Return (X, Y) of the center of cell containing provided text 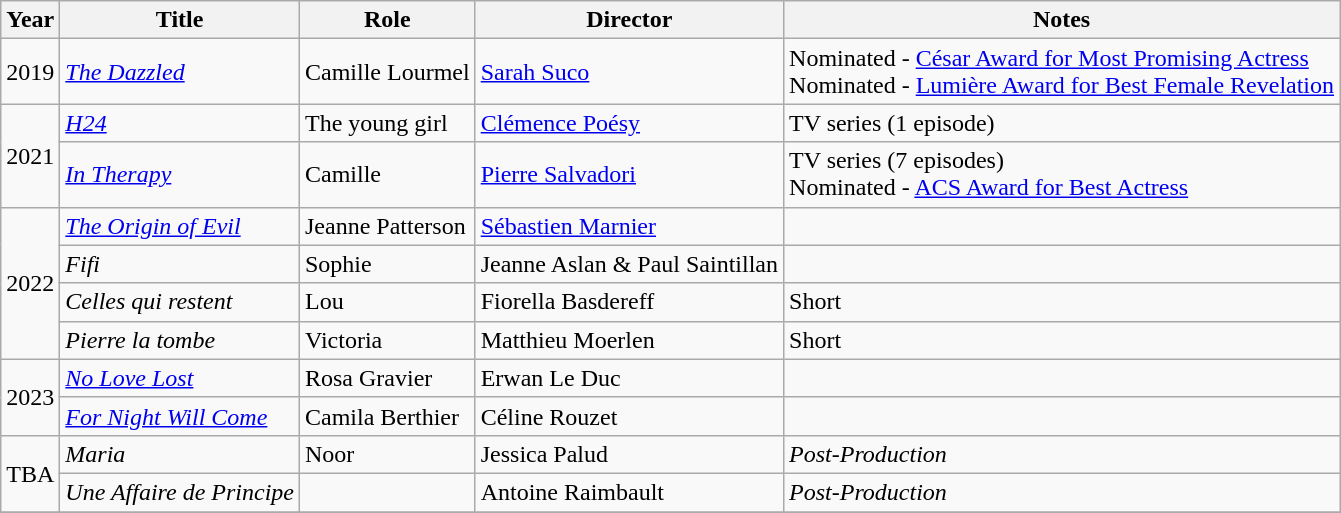
Camille Lourmel (387, 72)
Fiorella Basdereff (629, 302)
Une Affaire de Principe (180, 492)
Sébastien Marnier (629, 226)
Jeanne Aslan & Paul Saintillan (629, 264)
H24 (180, 123)
Jeanne Patterson (387, 226)
Camille (387, 174)
In Therapy (180, 174)
Pierre la tombe (180, 340)
The Origin of Evil (180, 226)
Clémence Poésy (629, 123)
2021 (30, 156)
Victoria (387, 340)
Notes (1062, 20)
The Dazzled (180, 72)
TBA (30, 473)
Maria (180, 454)
Sophie (387, 264)
Title (180, 20)
Céline Rouzet (629, 416)
Erwan Le Duc (629, 378)
Nominated - César Award for Most Promising ActressNominated - Lumière Award for Best Female Revelation (1062, 72)
TV series (1 episode) (1062, 123)
For Night Will Come (180, 416)
Role (387, 20)
2023 (30, 397)
Lou (387, 302)
Pierre Salvadori (629, 174)
Year (30, 20)
Antoine Raimbault (629, 492)
Rosa Gravier (387, 378)
Celles qui restent (180, 302)
Camila Berthier (387, 416)
Fifi (180, 264)
Jessica Palud (629, 454)
Sarah Suco (629, 72)
No Love Lost (180, 378)
Director (629, 20)
Noor (387, 454)
The young girl (387, 123)
Matthieu Moerlen (629, 340)
2019 (30, 72)
2022 (30, 283)
TV series (7 episodes) Nominated - ACS Award for Best Actress (1062, 174)
